Return the [x, y] coordinate for the center point of the cell that contains the specified text.  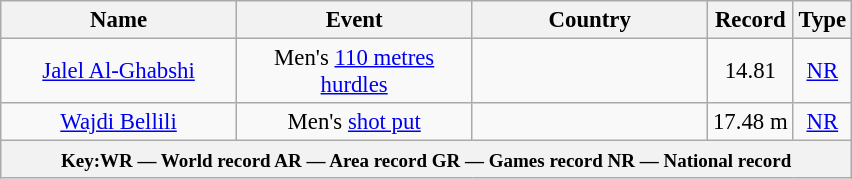
Key:WR — World record AR — Area record GR — Games record NR — National record [426, 160]
Wajdi Bellili [119, 122]
Event [354, 20]
Type [822, 20]
17.48 m [751, 122]
Record [751, 20]
Jalel Al-Ghabshi [119, 72]
Men's shot put [354, 122]
Men's 110 metres hurdles [354, 72]
14.81 [751, 72]
Name [119, 20]
Country [590, 20]
